Extract the [X, Y] coordinate from the center of the cell holding the provided text.  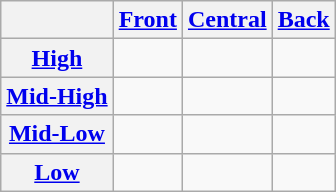
Back [304, 20]
Mid-Low [57, 134]
Front [148, 20]
Low [57, 172]
Mid-High [57, 96]
High [57, 58]
Central [227, 20]
